Search for the cell housing the specified text and yield its [X, Y] center coordinate. 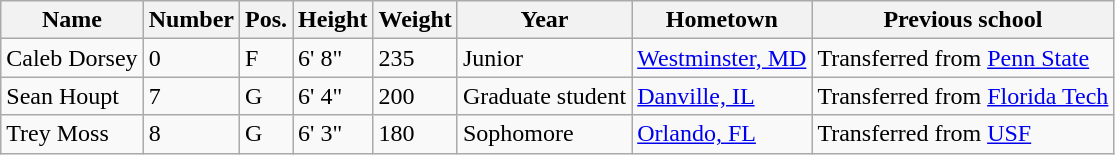
Junior [544, 58]
Pos. [266, 20]
Height [333, 20]
Danville, IL [722, 96]
F [266, 58]
200 [415, 96]
Year [544, 20]
Previous school [963, 20]
235 [415, 58]
Number [191, 20]
180 [415, 134]
0 [191, 58]
Orlando, FL [722, 134]
6' 3" [333, 134]
7 [191, 96]
6' 8" [333, 58]
Hometown [722, 20]
Transferred from USF [963, 134]
Sophomore [544, 134]
6' 4" [333, 96]
Caleb Dorsey [72, 58]
Weight [415, 20]
Graduate student [544, 96]
Westminster, MD [722, 58]
Name [72, 20]
Trey Moss [72, 134]
8 [191, 134]
Transferred from Florida Tech [963, 96]
Sean Houpt [72, 96]
Transferred from Penn State [963, 58]
